Determine the (x, y) coordinate at the center of the cell enclosing the given text.  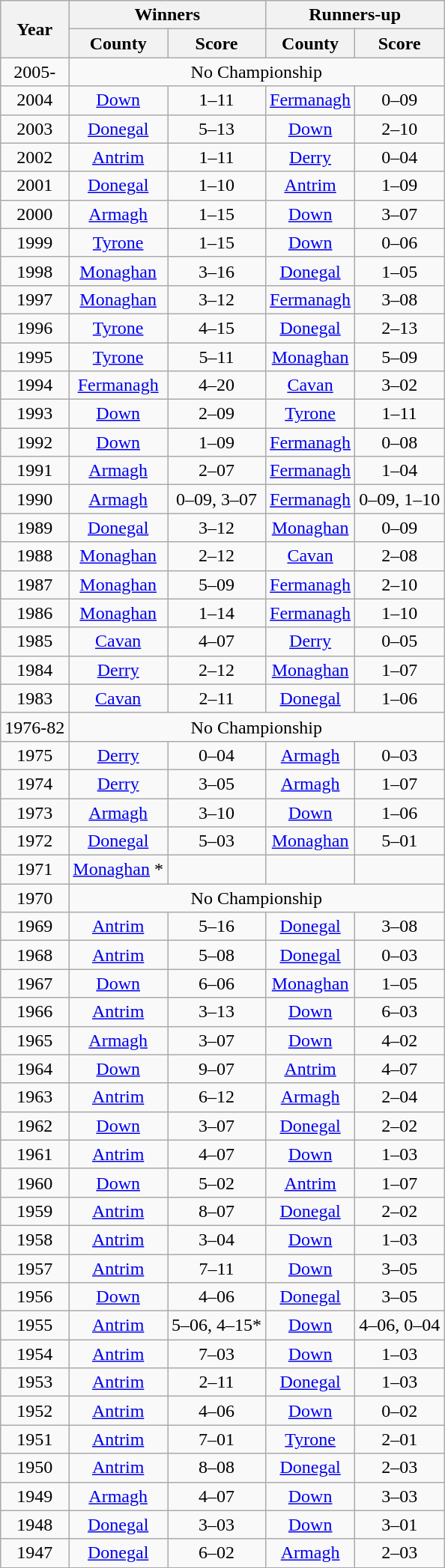
2003 (34, 129)
1992 (34, 442)
1997 (34, 299)
1–04 (400, 471)
5–13 (217, 129)
1973 (34, 812)
6–06 (217, 983)
1964 (34, 1069)
2004 (34, 100)
0–05 (400, 641)
4–20 (217, 385)
1986 (34, 613)
1983 (34, 698)
2–13 (400, 328)
0–09, 3–07 (217, 499)
1999 (34, 242)
1989 (34, 528)
1951 (34, 1439)
1988 (34, 556)
1975 (34, 755)
5–02 (217, 1183)
1955 (34, 1326)
3–01 (400, 1525)
1990 (34, 499)
4–15 (217, 328)
1953 (34, 1382)
1993 (34, 414)
7–03 (217, 1354)
1974 (34, 784)
5–03 (217, 841)
Winners (168, 15)
2005- (34, 72)
7–11 (217, 1269)
1959 (34, 1211)
3–13 (217, 1012)
3–04 (217, 1239)
1998 (34, 271)
4–02 (400, 1040)
1947 (34, 1553)
3–02 (400, 385)
1971 (34, 870)
1994 (34, 385)
2002 (34, 157)
1962 (34, 1126)
1969 (34, 927)
1957 (34, 1269)
1972 (34, 841)
5–11 (217, 357)
2–01 (400, 1439)
3–16 (217, 271)
7–01 (217, 1439)
6–02 (217, 1553)
2–08 (400, 556)
1965 (34, 1040)
Year (34, 29)
2001 (34, 186)
1961 (34, 1154)
0–02 (400, 1411)
1968 (34, 955)
5–16 (217, 927)
1954 (34, 1354)
1952 (34, 1411)
1958 (34, 1239)
1991 (34, 471)
1950 (34, 1468)
1956 (34, 1297)
1976-82 (34, 727)
5–08 (217, 955)
1984 (34, 670)
1967 (34, 983)
1963 (34, 1097)
2–09 (217, 414)
1995 (34, 357)
6–12 (217, 1097)
1970 (34, 898)
1987 (34, 585)
Runners-up (355, 15)
1960 (34, 1183)
2–07 (217, 471)
1996 (34, 328)
1–14 (217, 613)
2000 (34, 214)
6–03 (400, 1012)
Monaghan * (118, 870)
0–06 (400, 242)
9–07 (217, 1069)
1985 (34, 641)
0–09, 1–10 (400, 499)
8–07 (217, 1211)
5–01 (400, 841)
1949 (34, 1496)
0–08 (400, 442)
2–04 (400, 1097)
8–08 (217, 1468)
5–06, 4–15* (217, 1326)
1948 (34, 1525)
1966 (34, 1012)
4–06, 0–04 (400, 1326)
3–10 (217, 812)
